From the cell containing the given text, extract its center point as (x, y) coordinate. 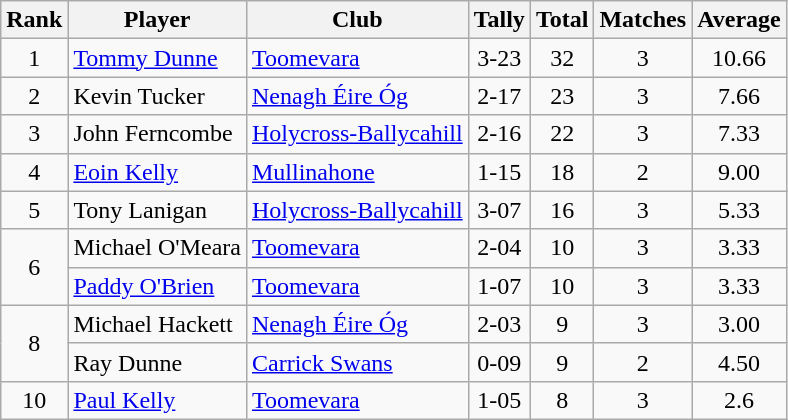
6 (34, 267)
1 (34, 58)
2-17 (499, 96)
Tony Lanigan (158, 210)
9.00 (740, 172)
Michael Hackett (158, 324)
23 (562, 96)
10.66 (740, 58)
5 (34, 210)
Carrick Swans (357, 362)
7.33 (740, 134)
Michael O'Meara (158, 248)
4 (34, 172)
1-15 (499, 172)
Tommy Dunne (158, 58)
2.6 (740, 400)
7.66 (740, 96)
2-03 (499, 324)
Total (562, 20)
0-09 (499, 362)
Kevin Tucker (158, 96)
2-04 (499, 248)
Paul Kelly (158, 400)
Ray Dunne (158, 362)
3-07 (499, 210)
3.00 (740, 324)
Player (158, 20)
1-05 (499, 400)
Club (357, 20)
Eoin Kelly (158, 172)
5.33 (740, 210)
Rank (34, 20)
18 (562, 172)
1-07 (499, 286)
Paddy O'Brien (158, 286)
Matches (643, 20)
3-23 (499, 58)
Tally (499, 20)
2-16 (499, 134)
4.50 (740, 362)
32 (562, 58)
16 (562, 210)
Mullinahone (357, 172)
John Ferncombe (158, 134)
22 (562, 134)
Average (740, 20)
